Search for the cell housing the specified text and yield its [X, Y] center coordinate. 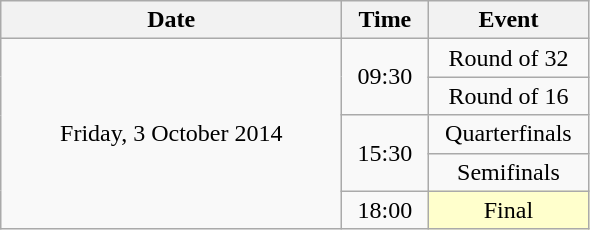
09:30 [385, 77]
Event [508, 20]
15:30 [385, 153]
Date [172, 20]
Semifinals [508, 172]
18:00 [385, 210]
Round of 32 [508, 58]
Final [508, 210]
Friday, 3 October 2014 [172, 134]
Time [385, 20]
Quarterfinals [508, 134]
Round of 16 [508, 96]
